Locate the cell with the specified text and output its (X, Y) center coordinate. 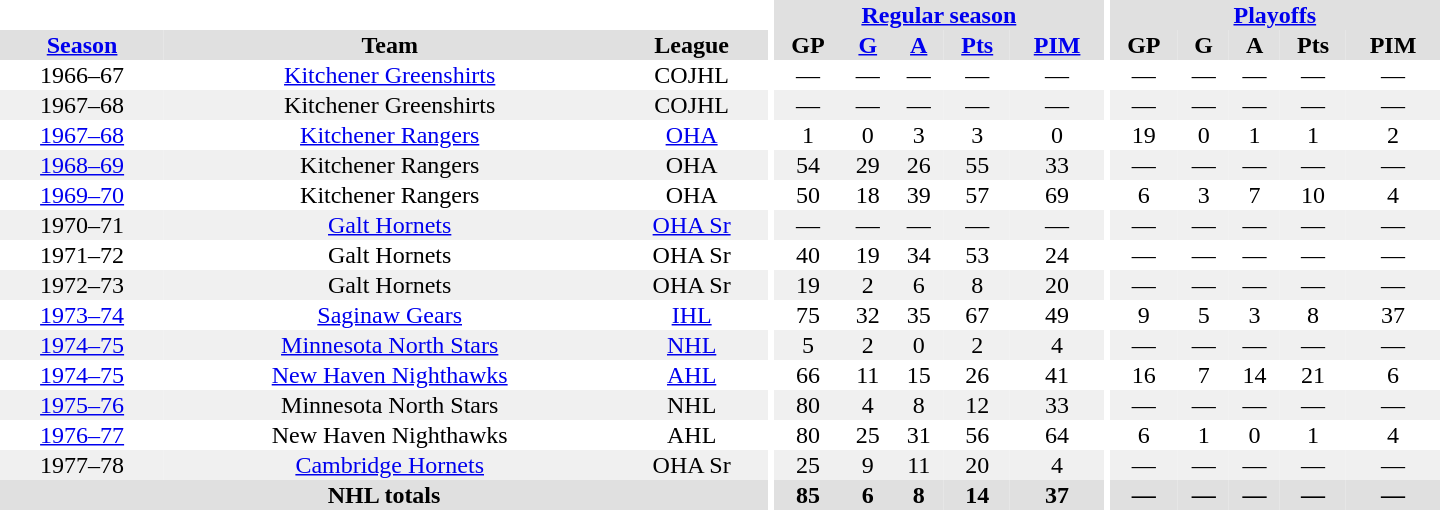
1966–67 (82, 75)
League (692, 45)
Regular season (939, 15)
1973–74 (82, 315)
69 (1057, 195)
Cambridge Hornets (390, 465)
1971–72 (82, 255)
29 (868, 165)
10 (1313, 195)
50 (808, 195)
39 (918, 195)
1977–78 (82, 465)
1976–77 (82, 435)
49 (1057, 315)
1975–76 (82, 405)
IHL (692, 315)
55 (977, 165)
40 (808, 255)
75 (808, 315)
12 (977, 405)
1972–73 (82, 285)
53 (977, 255)
1968–69 (82, 165)
18 (868, 195)
56 (977, 435)
57 (977, 195)
Season (82, 45)
85 (808, 495)
Saginaw Gears (390, 315)
35 (918, 315)
67 (977, 315)
41 (1057, 375)
15 (918, 375)
32 (868, 315)
54 (808, 165)
64 (1057, 435)
34 (918, 255)
Team (390, 45)
NHL totals (384, 495)
16 (1144, 375)
66 (808, 375)
21 (1313, 375)
Playoffs (1275, 15)
24 (1057, 255)
1970–71 (82, 225)
31 (918, 435)
1969–70 (82, 195)
